From the cell containing the given text, extract its center point as [X, Y] coordinate. 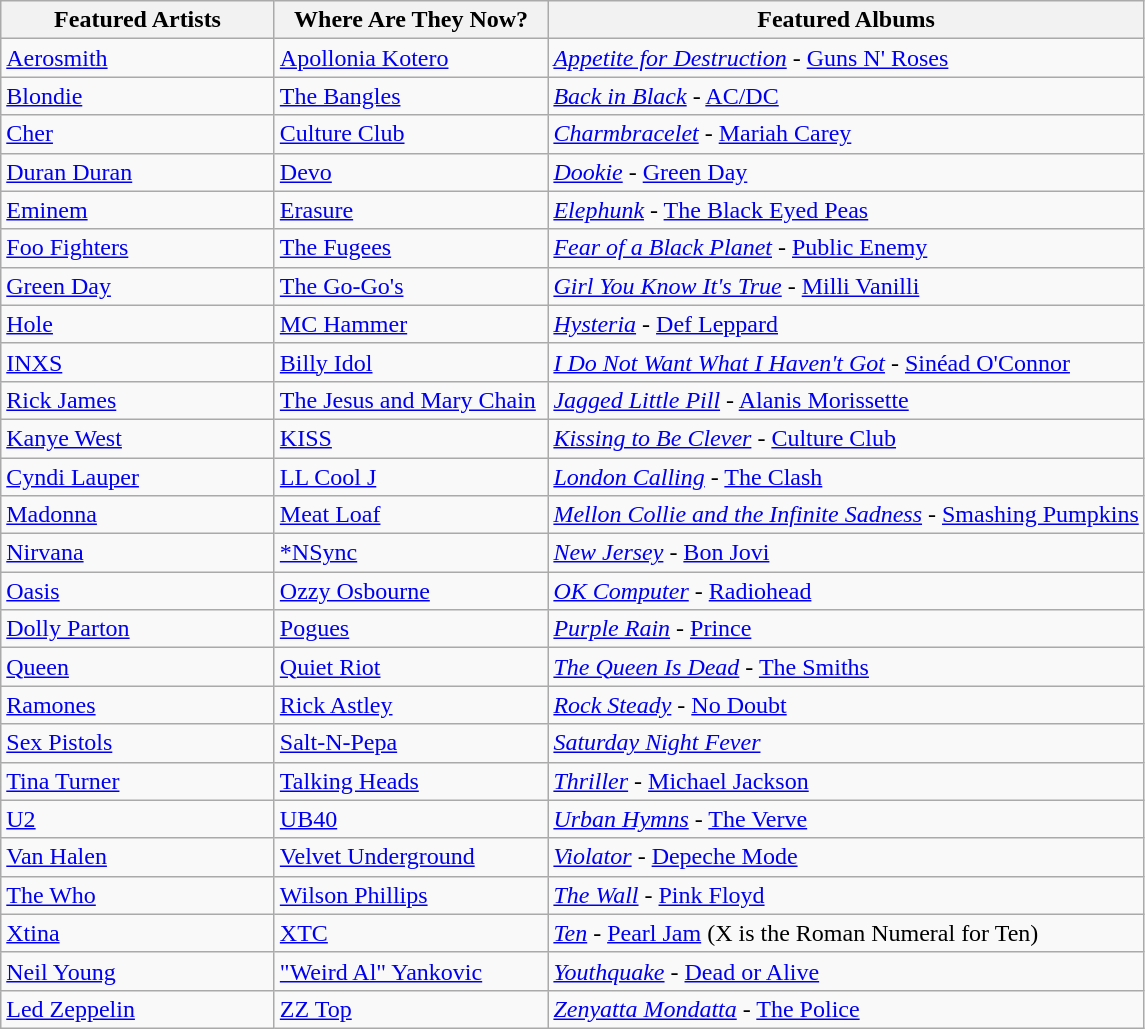
The Jesus and Mary Chain [411, 400]
INXS [138, 362]
Zenyatta Mondatta - The Police [846, 1009]
Thriller - Michael Jackson [846, 781]
Kanye West [138, 438]
Salt-N-Pepa [411, 743]
Cyndi Lauper [138, 477]
Green Day [138, 286]
U2 [138, 819]
Girl You Know It's True - Milli Vanilli [846, 286]
LL Cool J [411, 477]
Duran Duran [138, 172]
Van Halen [138, 857]
Apollonia Kotero [411, 58]
Talking Heads [411, 781]
Ozzy Osbourne [411, 591]
Youthquake - Dead or Alive [846, 971]
Hysteria - Def Leppard [846, 324]
Velvet Underground [411, 857]
Fear of a Black Planet - Public Enemy [846, 248]
Aerosmith [138, 58]
XTC [411, 933]
Eminem [138, 210]
Jagged Little Pill - Alanis Morissette [846, 400]
Rick James [138, 400]
Led Zeppelin [138, 1009]
Featured Albums [846, 20]
The Bangles [411, 96]
Mellon Collie and the Infinite Sadness - Smashing Pumpkins [846, 515]
Dookie - Green Day [846, 172]
Erasure [411, 210]
Neil Young [138, 971]
OK Computer - Radiohead [846, 591]
Dolly Parton [138, 629]
Xtina [138, 933]
Back in Black - AC/DC [846, 96]
Rock Steady - No Doubt [846, 705]
Madonna [138, 515]
Purple Rain - Prince [846, 629]
*NSync [411, 553]
Pogues [411, 629]
I Do Not Want What I Haven't Got - Sinéad O'Connor [846, 362]
Ten - Pearl Jam (X is the Roman Numeral for Ten) [846, 933]
The Go-Go's [411, 286]
Appetite for Destruction - Guns N' Roses [846, 58]
ZZ Top [411, 1009]
Devo [411, 172]
Oasis [138, 591]
"Weird Al" Yankovic [411, 971]
Tina Turner [138, 781]
Saturday Night Fever [846, 743]
Queen [138, 667]
Cher [138, 134]
The Wall - Pink Floyd [846, 895]
Elephunk - The Black Eyed Peas [846, 210]
Urban Hymns - The Verve [846, 819]
Quiet Riot [411, 667]
The Who [138, 895]
Ramones [138, 705]
The Fugees [411, 248]
Violator - Depeche Mode [846, 857]
Hole [138, 324]
Foo Fighters [138, 248]
New Jersey - Bon Jovi [846, 553]
Sex Pistols [138, 743]
Culture Club [411, 134]
MC Hammer [411, 324]
Blondie [138, 96]
Wilson Phillips [411, 895]
London Calling - The Clash [846, 477]
Meat Loaf [411, 515]
Billy Idol [411, 362]
KISS [411, 438]
Kissing to Be Clever - Culture Club [846, 438]
Nirvana [138, 553]
Featured Artists [138, 20]
Rick Astley [411, 705]
The Queen Is Dead - The Smiths [846, 667]
Where Are They Now? [411, 20]
UB40 [411, 819]
Charmbracelet - Mariah Carey [846, 134]
